Scan for the cell matching the given text and deliver its [X, Y] coordinate at center. 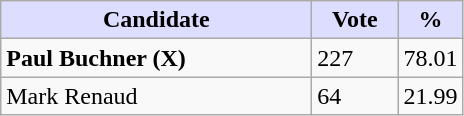
Mark Renaud [156, 96]
78.01 [430, 58]
64 [355, 96]
21.99 [430, 96]
Paul Buchner (X) [156, 58]
227 [355, 58]
Candidate [156, 20]
% [430, 20]
Vote [355, 20]
